Identify which cell holds the provided text, then report its (X, Y) central coordinate. 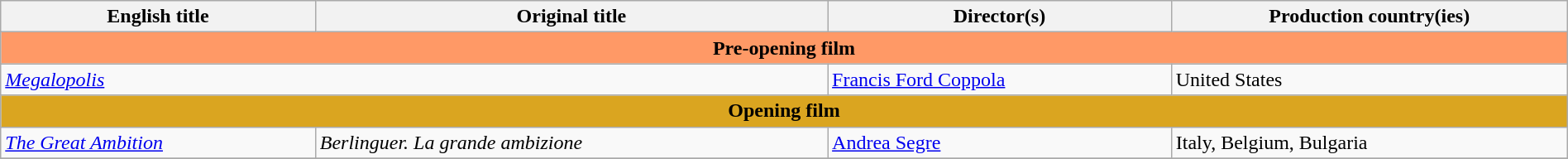
Berlinguer. La grande ambizione (571, 142)
Production country(ies) (1370, 17)
English title (158, 17)
Italy, Belgium, Bulgaria (1370, 142)
Francis Ford Coppola (1000, 79)
Original title (571, 17)
Opening film (784, 111)
Director(s) (1000, 17)
The Great Ambition (158, 142)
Pre-opening film (784, 48)
Megalopolis (414, 79)
United States (1370, 79)
Andrea Segre (1000, 142)
